Scan for the cell matching the given text and deliver its [X, Y] coordinate at center. 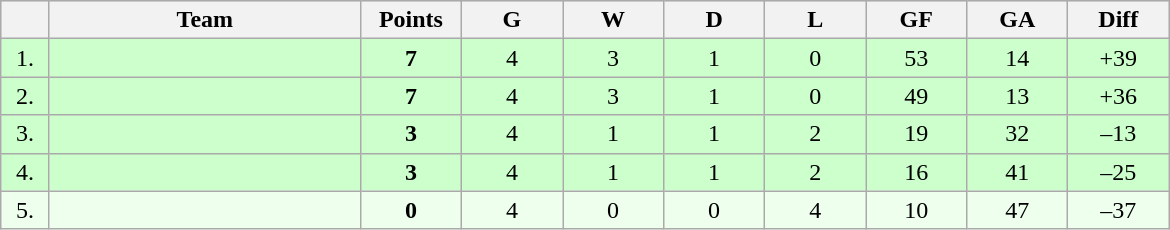
32 [1018, 134]
GF [916, 20]
47 [1018, 210]
–37 [1118, 210]
4. [26, 172]
13 [1018, 96]
14 [1018, 58]
Team [204, 20]
G [512, 20]
1. [26, 58]
53 [916, 58]
W [612, 20]
49 [916, 96]
+39 [1118, 58]
41 [1018, 172]
3. [26, 134]
5. [26, 210]
Points [410, 20]
10 [916, 210]
Diff [1118, 20]
–13 [1118, 134]
16 [916, 172]
GA [1018, 20]
19 [916, 134]
L [816, 20]
–25 [1118, 172]
2. [26, 96]
D [714, 20]
+36 [1118, 96]
